Detect which cell encompasses the target text, then output its [X, Y] center coordinate. 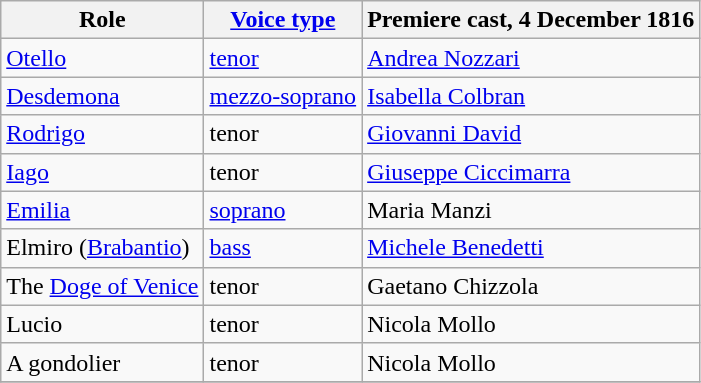
Role [102, 20]
Premiere cast, 4 December 1816 [531, 20]
Elmiro (Brabantio) [102, 248]
Lucio [102, 324]
Desdemona [102, 96]
Isabella Colbran [531, 96]
Gaetano Chizzola [531, 286]
Iago [102, 172]
soprano [283, 210]
Andrea Nozzari [531, 58]
Emilia [102, 210]
bass [283, 248]
Maria Manzi [531, 210]
A gondolier [102, 362]
mezzo-soprano [283, 96]
Rodrigo [102, 134]
Michele Benedetti [531, 248]
The Doge of Venice [102, 286]
Giovanni David [531, 134]
Giuseppe Ciccimarra [531, 172]
Voice type [283, 20]
Otello [102, 58]
